Find where the given text appears and provide that cell's center as (x, y) coordinate. 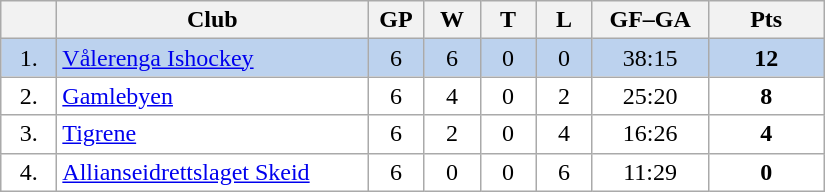
Allianseidrettslaget Skeid (212, 172)
L (564, 20)
Pts (766, 20)
11:29 (650, 172)
T (508, 20)
Vålerenga Ishockey (212, 58)
Tigrene (212, 134)
12 (766, 58)
16:26 (650, 134)
1. (29, 58)
25:20 (650, 96)
Club (212, 20)
4. (29, 172)
2. (29, 96)
GF–GA (650, 20)
Gamlebyen (212, 96)
38:15 (650, 58)
GP (396, 20)
3. (29, 134)
W (452, 20)
8 (766, 96)
